Output the (X, Y) coordinate of the center of the cell containing the given text.  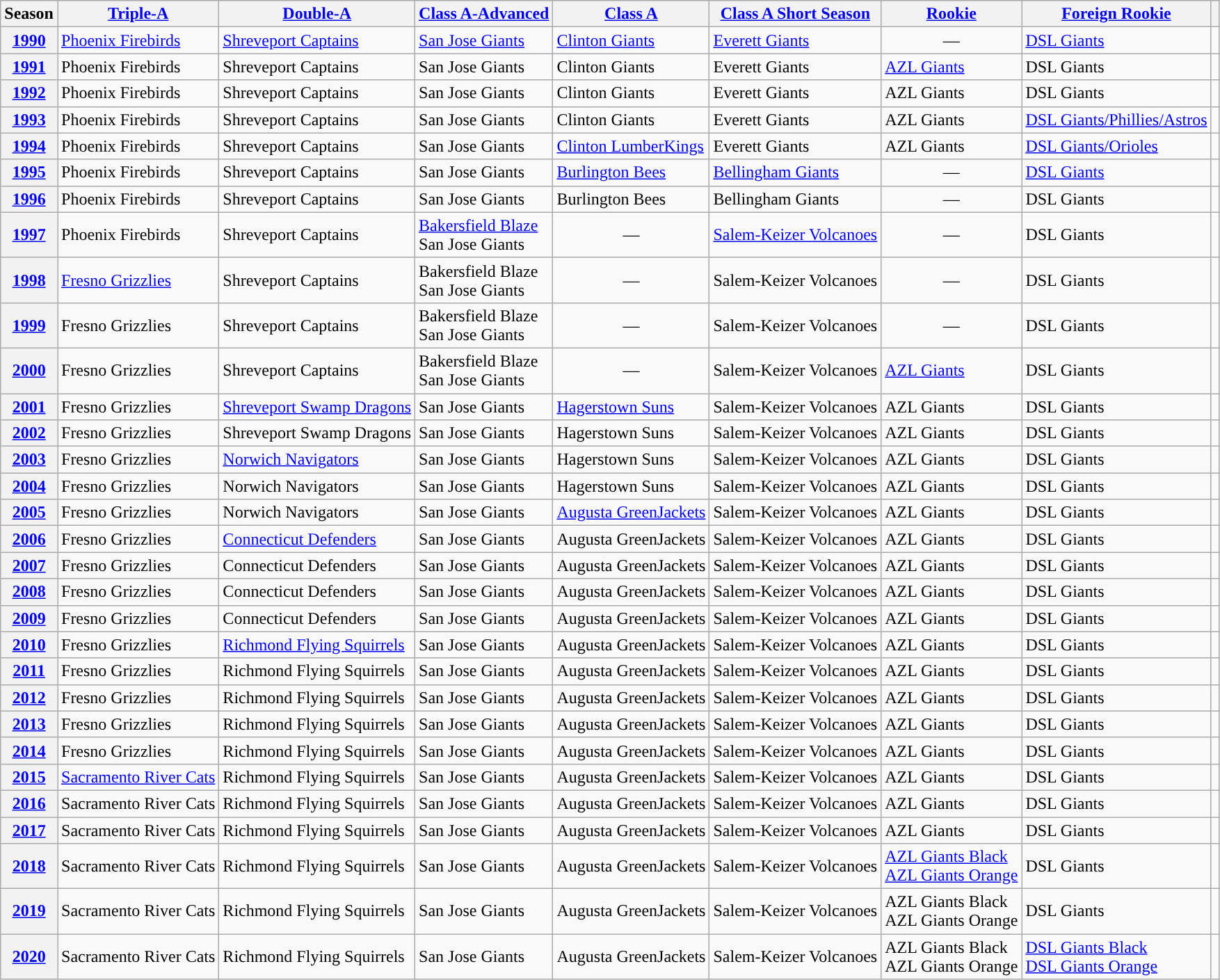
Class A (632, 14)
1993 (29, 120)
1992 (29, 93)
2000 (29, 370)
Season (29, 14)
2014 (29, 750)
2007 (29, 565)
2004 (29, 486)
DSL Giants/Orioles (1116, 146)
Class A Short Season (796, 14)
2002 (29, 433)
2008 (29, 592)
2003 (29, 460)
2006 (29, 539)
2017 (29, 830)
2019 (29, 911)
1995 (29, 172)
1994 (29, 146)
1996 (29, 199)
2015 (29, 777)
DSL Giants BlackDSL Giants Orange (1116, 957)
1999 (29, 326)
Double-A (317, 14)
2005 (29, 513)
2011 (29, 671)
1998 (29, 280)
2010 (29, 645)
1990 (29, 40)
2018 (29, 867)
Clinton LumberKings (632, 146)
1997 (29, 235)
2012 (29, 698)
2013 (29, 724)
Triple-A (138, 14)
2001 (29, 407)
DSL Giants/Phillies/Astros (1116, 120)
Class A-Advanced (484, 14)
Rookie (952, 14)
Foreign Rookie (1116, 14)
2009 (29, 618)
1991 (29, 67)
2020 (29, 957)
2016 (29, 803)
